Provide the (x, y) coordinate of the cell's center where the given text is located.  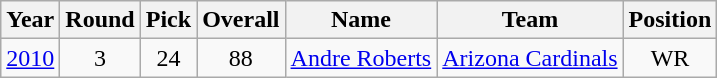
Name (361, 20)
88 (241, 58)
24 (168, 58)
Overall (241, 20)
Position (670, 20)
WR (670, 58)
Pick (168, 20)
Team (530, 20)
3 (100, 58)
Year (30, 20)
Andre Roberts (361, 58)
2010 (30, 58)
Round (100, 20)
Arizona Cardinals (530, 58)
